Output the [x, y] coordinate of the center of the cell containing the given text.  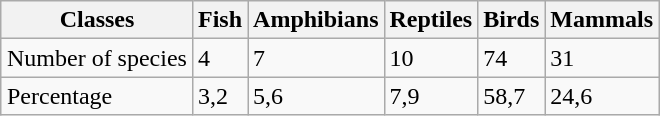
Reptiles [431, 20]
7,9 [431, 96]
Amphibians [316, 20]
Fish [220, 20]
3,2 [220, 96]
Classes [96, 20]
Mammals [602, 20]
10 [431, 58]
Birds [512, 20]
4 [220, 58]
7 [316, 58]
Number of species [96, 58]
31 [602, 58]
24,6 [602, 96]
5,6 [316, 96]
Percentage [96, 96]
74 [512, 58]
58,7 [512, 96]
